Search for the cell housing the specified text and yield its [X, Y] center coordinate. 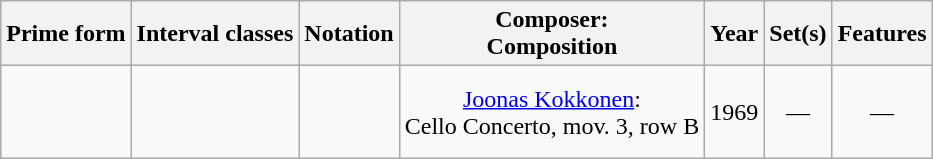
Composer:Composition [552, 34]
Set(s) [798, 34]
Interval classes [215, 34]
Prime form [66, 34]
Year [734, 34]
Joonas Kokkonen:Cello Concerto, mov. 3, row B [552, 112]
1969 [734, 112]
Features [882, 34]
Notation [349, 34]
